Capture the cell that displays the provided text and extract its (x, y) central coordinate. 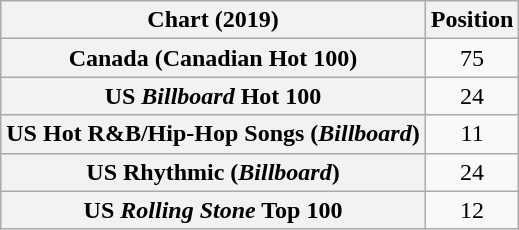
Chart (2019) (213, 20)
US Hot R&B/Hip-Hop Songs (Billboard) (213, 134)
US Rhythmic (Billboard) (213, 172)
12 (472, 210)
75 (472, 58)
US Rolling Stone Top 100 (213, 210)
Position (472, 20)
US Billboard Hot 100 (213, 96)
11 (472, 134)
Canada (Canadian Hot 100) (213, 58)
